Detect which cell encompasses the target text, then output its (x, y) center coordinate. 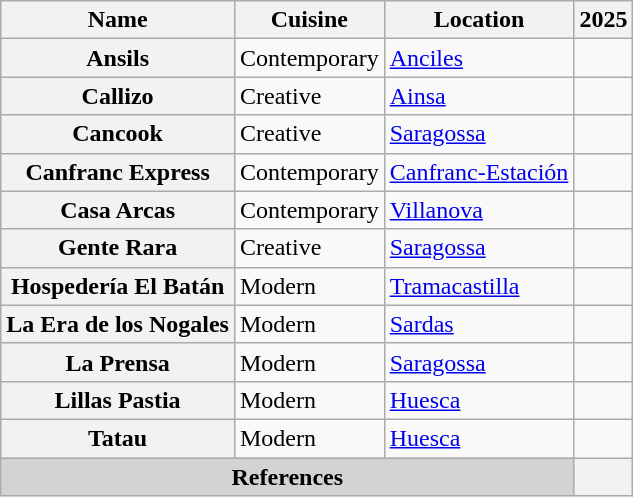
Canfranc-Estación (479, 172)
Ainsa (479, 96)
Cuisine (309, 20)
Sardas (479, 324)
Ansils (118, 58)
La Prensa (118, 362)
Tramacastilla (479, 286)
Gente Rara (118, 248)
Location (479, 20)
Casa Arcas (118, 210)
Anciles (479, 58)
La Era de los Nogales (118, 324)
Canfranc Express (118, 172)
2025 (604, 20)
Tatau (118, 438)
Callizo (118, 96)
References (288, 477)
Lillas Pastia (118, 400)
Villanova (479, 210)
Cancook (118, 134)
Hospedería El Batán (118, 286)
Name (118, 20)
